Search for the cell housing the specified text and yield its (X, Y) center coordinate. 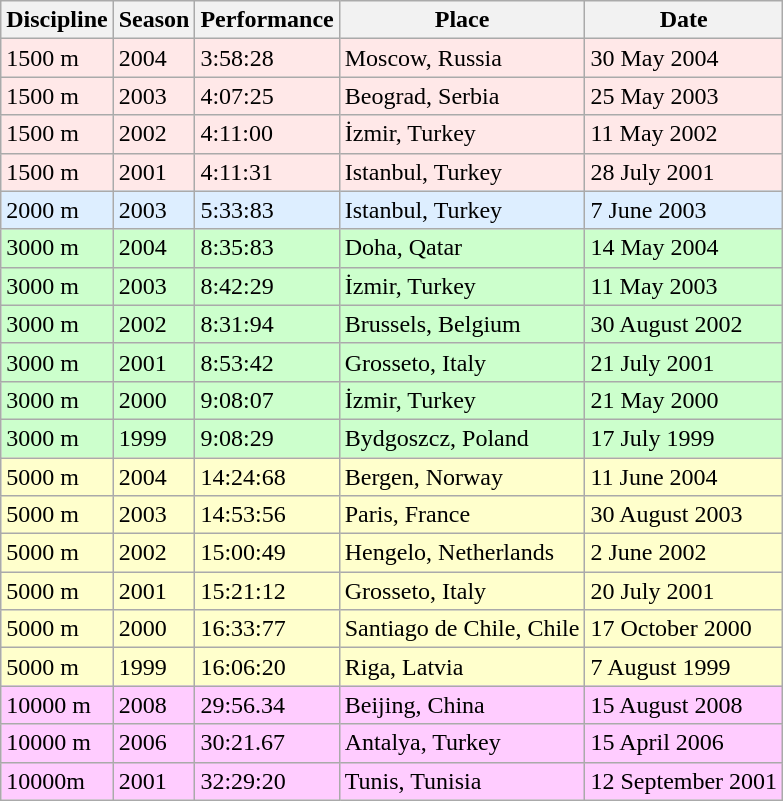
Beijing, China (462, 705)
8:35:83 (267, 248)
32:29:20 (267, 781)
Moscow, Russia (462, 58)
3:58:28 (267, 58)
Season (154, 20)
4:11:00 (267, 134)
28 July 2001 (684, 172)
12 September 2001 (684, 781)
15:21:12 (267, 591)
4:07:25 (267, 96)
2 June 2002 (684, 553)
30 August 2003 (684, 515)
17 July 1999 (684, 438)
14 May 2004 (684, 248)
Hengelo, Netherlands (462, 553)
21 July 2001 (684, 362)
8:53:42 (267, 362)
17 October 2000 (684, 629)
2000 m (57, 210)
16:33:77 (267, 629)
Paris, France (462, 515)
10000m (57, 781)
2006 (154, 743)
Bydgoszcz, Poland (462, 438)
30 August 2002 (684, 324)
Santiago de Chile, Chile (462, 629)
Beograd, Serbia (462, 96)
Bergen, Norway (462, 477)
15 August 2008 (684, 705)
14:24:68 (267, 477)
Doha, Qatar (462, 248)
4:11:31 (267, 172)
Brussels, Belgium (462, 324)
5:33:83 (267, 210)
8:42:29 (267, 286)
Riga, Latvia (462, 667)
14:53:56 (267, 515)
9:08:29 (267, 438)
11 May 2003 (684, 286)
8:31:94 (267, 324)
11 June 2004 (684, 477)
9:08:07 (267, 400)
15:00:49 (267, 553)
2008 (154, 705)
25 May 2003 (684, 96)
20 July 2001 (684, 591)
7 August 1999 (684, 667)
Antalya, Turkey (462, 743)
16:06:20 (267, 667)
11 May 2002 (684, 134)
30 May 2004 (684, 58)
Performance (267, 20)
15 April 2006 (684, 743)
29:56.34 (267, 705)
Place (462, 20)
30:21.67 (267, 743)
Discipline (57, 20)
Date (684, 20)
Tunis, Tunisia (462, 781)
21 May 2000 (684, 400)
7 June 2003 (684, 210)
